From the cell containing the given text, extract its center point as (X, Y) coordinate. 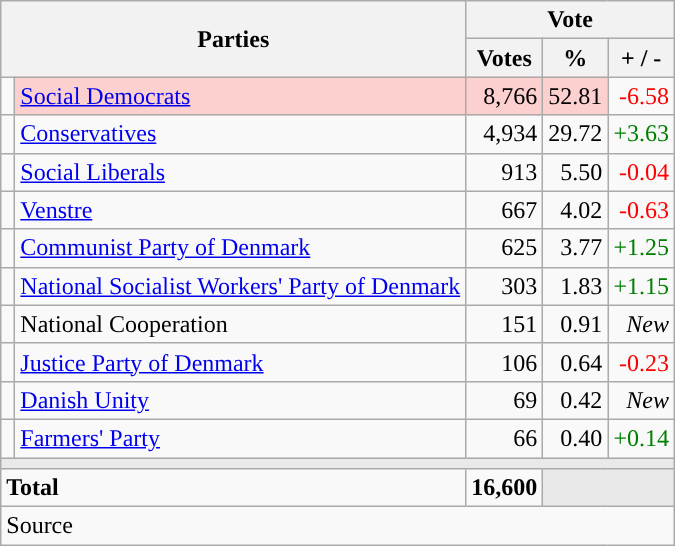
Vote (570, 20)
-0.63 (642, 210)
1.83 (576, 286)
National Socialist Workers' Party of Denmark (240, 286)
29.72 (576, 134)
+1.25 (642, 248)
69 (504, 400)
0.64 (576, 362)
National Cooperation (240, 324)
3.77 (576, 248)
Total (234, 488)
Justice Party of Denmark (240, 362)
-6.58 (642, 96)
151 (504, 324)
5.50 (576, 172)
Danish Unity (240, 400)
Farmers' Party (240, 438)
-0.04 (642, 172)
52.81 (576, 96)
625 (504, 248)
0.40 (576, 438)
4.02 (576, 210)
Votes (504, 58)
Parties (234, 39)
66 (504, 438)
+0.14 (642, 438)
106 (504, 362)
4,934 (504, 134)
8,766 (504, 96)
303 (504, 286)
913 (504, 172)
16,600 (504, 488)
Communist Party of Denmark (240, 248)
Social Liberals (240, 172)
667 (504, 210)
Venstre (240, 210)
0.42 (576, 400)
+1.15 (642, 286)
Source (338, 526)
0.91 (576, 324)
+3.63 (642, 134)
% (576, 58)
-0.23 (642, 362)
+ / - (642, 58)
Conservatives (240, 134)
Social Democrats (240, 96)
